Detect which cell encompasses the target text, then output its (X, Y) center coordinate. 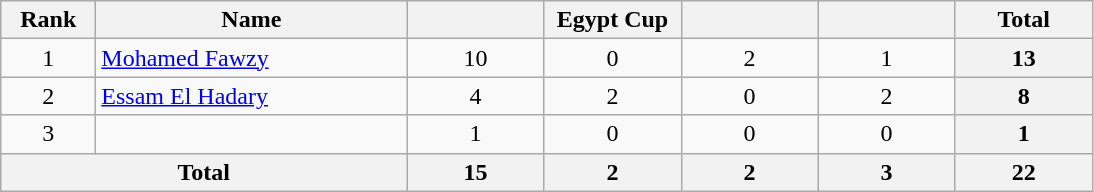
10 (476, 58)
13 (1024, 58)
Essam El Hadary (252, 96)
Mohamed Fawzy (252, 58)
8 (1024, 96)
4 (476, 96)
15 (476, 172)
Rank (48, 20)
Egypt Cup (612, 20)
22 (1024, 172)
Name (252, 20)
